Determine the (X, Y) coordinate at the center of the cell enclosing the given text.  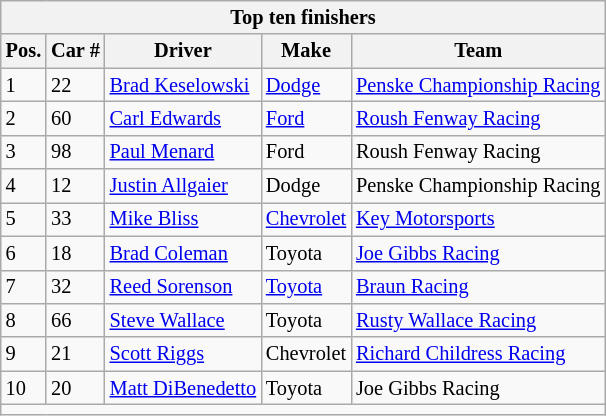
7 (24, 287)
9 (24, 354)
Top ten finishers (304, 17)
3 (24, 152)
2 (24, 118)
5 (24, 219)
32 (76, 287)
Car # (76, 51)
Matt DiBenedetto (183, 388)
Rusty Wallace Racing (478, 320)
Team (478, 51)
Richard Childress Racing (478, 354)
1 (24, 85)
12 (76, 186)
22 (76, 85)
Reed Sorenson (183, 287)
21 (76, 354)
60 (76, 118)
6 (24, 253)
Scott Riggs (183, 354)
20 (76, 388)
Brad Keselowski (183, 85)
Steve Wallace (183, 320)
18 (76, 253)
66 (76, 320)
Pos. (24, 51)
33 (76, 219)
8 (24, 320)
Brad Coleman (183, 253)
4 (24, 186)
Mike Bliss (183, 219)
Driver (183, 51)
Carl Edwards (183, 118)
Braun Racing (478, 287)
Key Motorsports (478, 219)
98 (76, 152)
Paul Menard (183, 152)
10 (24, 388)
Justin Allgaier (183, 186)
Make (306, 51)
